From the cell containing the given text, extract its center point as [x, y] coordinate. 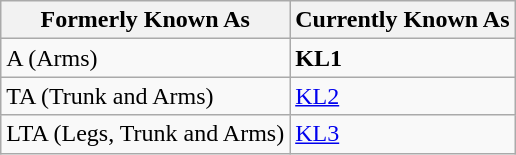
Currently Known As [402, 20]
KL1 [402, 58]
TA (Trunk and Arms) [146, 96]
LTA (Legs, Trunk and Arms) [146, 134]
KL3 [402, 134]
Formerly Known As [146, 20]
KL2 [402, 96]
A (Arms) [146, 58]
